Locate the cell with the specified text and output its [x, y] center coordinate. 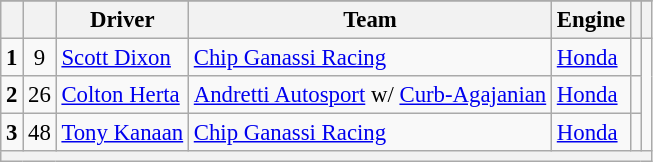
48 [40, 133]
Driver [122, 20]
Engine [592, 20]
Scott Dixon [122, 58]
9 [40, 58]
3 [12, 133]
Andretti Autosport w/ Curb-Agajanian [370, 95]
2 [12, 95]
Colton Herta [122, 95]
Team [370, 20]
Tony Kanaan [122, 133]
26 [40, 95]
1 [12, 58]
